Detect which cell encompasses the target text, then output its [X, Y] center coordinate. 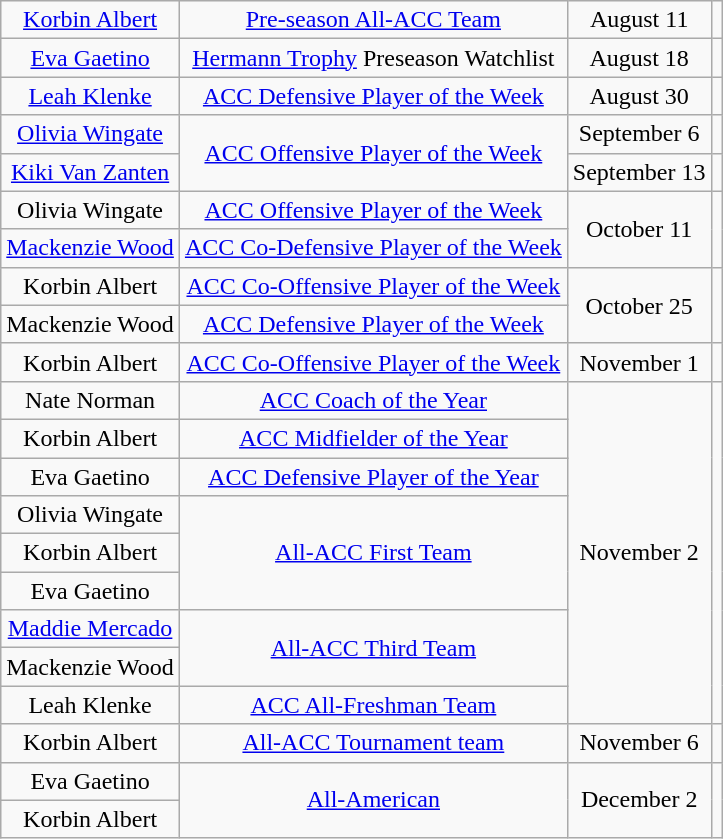
November 2 [639, 552]
September 6 [639, 134]
Kiki Van Zanten [90, 172]
October 11 [639, 229]
August 11 [639, 20]
ACC All-Freshman Team [373, 705]
November 1 [639, 362]
August 30 [639, 96]
Nate Norman [90, 400]
All-ACC Tournament team [373, 743]
Pre-season All-ACC Team [373, 20]
November 6 [639, 743]
All-ACC First Team [373, 553]
All-ACC Third Team [373, 648]
Maddie Mercado [90, 629]
ACC Coach of the Year [373, 400]
Hermann Trophy Preseason Watchlist [373, 58]
ACC Co-Defensive Player of the Week [373, 248]
October 25 [639, 305]
September 13 [639, 172]
August 18 [639, 58]
All-American [373, 800]
December 2 [639, 800]
ACC Defensive Player of the Year [373, 477]
ACC Midfielder of the Year [373, 438]
